Pinpoint the cell where the given text exists, returning its [x, y] midpoint coordinate. 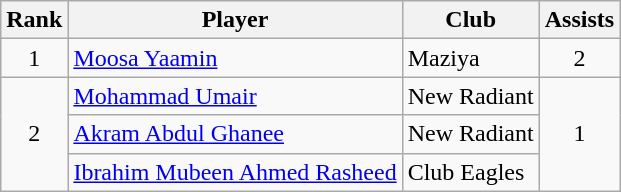
Moosa Yaamin [235, 58]
Rank [34, 20]
Akram Abdul Ghanee [235, 134]
Club Eagles [470, 172]
Maziya [470, 58]
Assists [579, 20]
Mohammad Umair [235, 96]
Player [235, 20]
Club [470, 20]
Ibrahim Mubeen Ahmed Rasheed [235, 172]
